Capture the cell that displays the provided text and extract its [x, y] central coordinate. 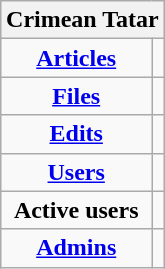
Files [76, 96]
Articles [76, 58]
Admins [76, 248]
Crimean Tatar [83, 20]
Edits [76, 134]
Active users [76, 210]
Users [76, 172]
